Search for the cell housing the specified text and yield its [x, y] center coordinate. 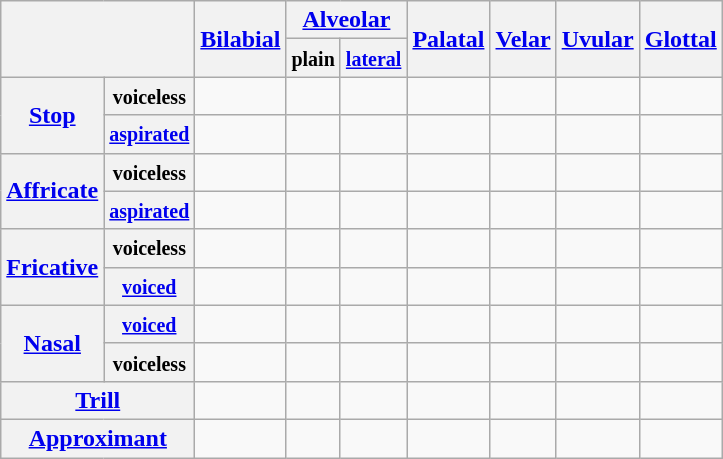
Fricative [52, 267]
Glottal [680, 39]
Uvular [598, 39]
Palatal [448, 39]
Nasal [52, 343]
plain [313, 58]
Stop [52, 115]
Trill [98, 400]
Approximant [98, 438]
lateral [374, 58]
Affricate [52, 191]
Alveolar [346, 20]
Bilabial [240, 39]
Velar [523, 39]
